Capture the cell that displays the provided text and extract its (x, y) central coordinate. 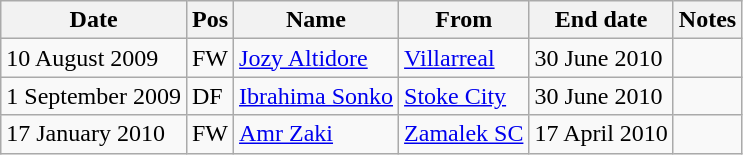
Amr Zaki (316, 134)
Pos (210, 20)
End date (601, 20)
17 January 2010 (94, 134)
Zamalek SC (464, 134)
Villarreal (464, 58)
10 August 2009 (94, 58)
Notes (707, 20)
1 September 2009 (94, 96)
From (464, 20)
Jozy Altidore (316, 58)
17 April 2010 (601, 134)
Ibrahima Sonko (316, 96)
Date (94, 20)
DF (210, 96)
Name (316, 20)
Stoke City (464, 96)
